From the cell containing the given text, extract its center point as (x, y) coordinate. 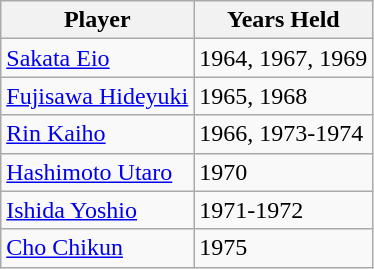
1970 (284, 172)
1965, 1968 (284, 96)
1964, 1967, 1969 (284, 58)
Ishida Yoshio (98, 210)
Sakata Eio (98, 58)
Hashimoto Utaro (98, 172)
1975 (284, 248)
Fujisawa Hideyuki (98, 96)
Player (98, 20)
Cho Chikun (98, 248)
Years Held (284, 20)
1971-1972 (284, 210)
Rin Kaiho (98, 134)
1966, 1973-1974 (284, 134)
